Capture the cell that displays the provided text and extract its [x, y] central coordinate. 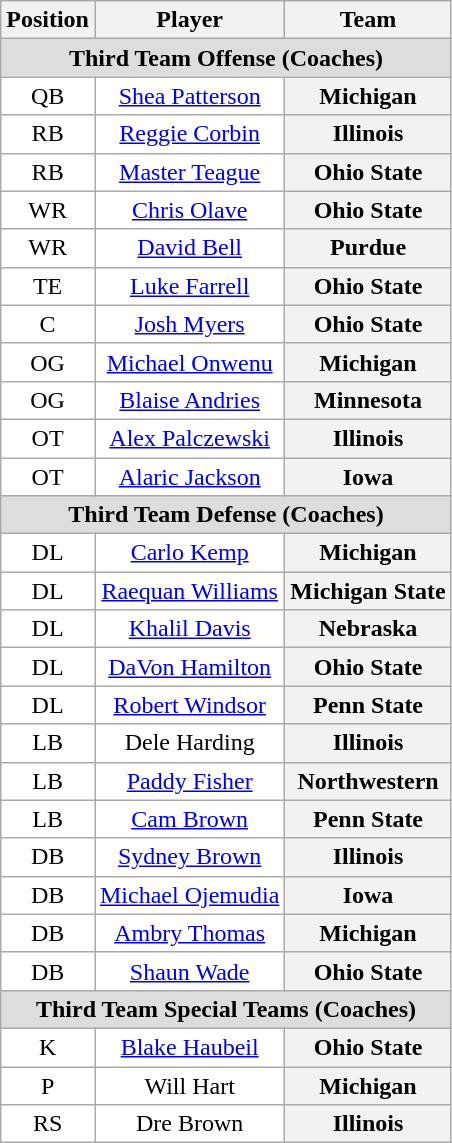
QB [48, 96]
Dele Harding [189, 743]
Paddy Fisher [189, 781]
Nebraska [368, 629]
Josh Myers [189, 324]
Will Hart [189, 1085]
Chris Olave [189, 210]
Carlo Kemp [189, 553]
DaVon Hamilton [189, 667]
Shea Patterson [189, 96]
Alaric Jackson [189, 477]
Minnesota [368, 400]
Cam Brown [189, 819]
Third Team Special Teams (Coaches) [226, 1009]
Ambry Thomas [189, 933]
Michael Onwenu [189, 362]
Robert Windsor [189, 705]
David Bell [189, 248]
Player [189, 20]
Purdue [368, 248]
Third Team Offense (Coaches) [226, 58]
Northwestern [368, 781]
Position [48, 20]
C [48, 324]
Reggie Corbin [189, 134]
Michigan State [368, 591]
P [48, 1085]
Luke Farrell [189, 286]
Master Teague [189, 172]
Team [368, 20]
Dre Brown [189, 1124]
RS [48, 1124]
Michael Ojemudia [189, 895]
Khalil Davis [189, 629]
Sydney Brown [189, 857]
Blake Haubeil [189, 1047]
Alex Palczewski [189, 438]
K [48, 1047]
Blaise Andries [189, 400]
Raequan Williams [189, 591]
TE [48, 286]
Third Team Defense (Coaches) [226, 515]
Shaun Wade [189, 971]
